Identify which cell holds the provided text, then report its [X, Y] central coordinate. 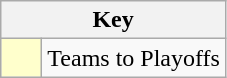
Teams to Playoffs [134, 58]
Key [114, 20]
